For the text-containing cell, return its midpoint in [X, Y] coordinate format. 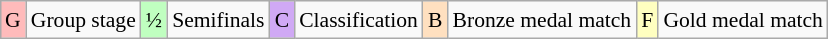
Group stage [84, 20]
G [13, 20]
B [436, 20]
F [647, 20]
Gold medal match [743, 20]
Classification [358, 20]
Bronze medal match [542, 20]
C [282, 20]
Semifinals [218, 20]
½ [154, 20]
